Extract the [x, y] coordinate from the center of the cell holding the provided text.  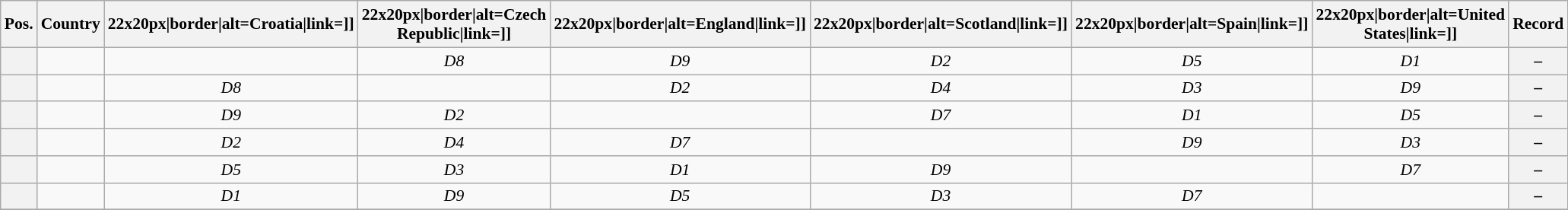
22x20px|border|alt=United States|link=]] [1411, 24]
22x20px|border|alt=Spain|link=]] [1192, 24]
Pos. [19, 24]
Record [1538, 24]
22x20px|border|alt=Scotland|link=]] [941, 24]
Country [71, 24]
22x20px|border|alt=Czech Republic|link=]] [455, 24]
22x20px|border|alt=Croatia|link=]] [231, 24]
22x20px|border|alt=England|link=]] [680, 24]
